Identify which cell holds the provided text, then report its (x, y) central coordinate. 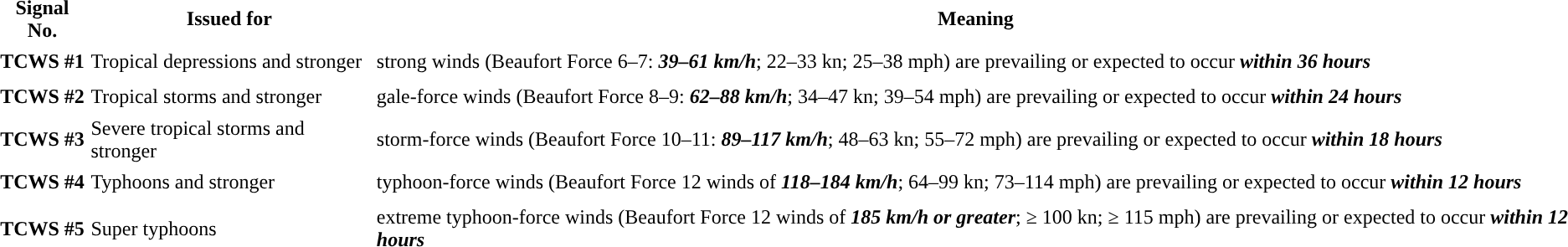
Tropical depressions and stronger (229, 62)
Tropical storms and stronger (229, 97)
Typhoons and stronger (229, 183)
Severe tropical storms and stronger (229, 139)
